Capture the cell that displays the provided text and extract its [x, y] central coordinate. 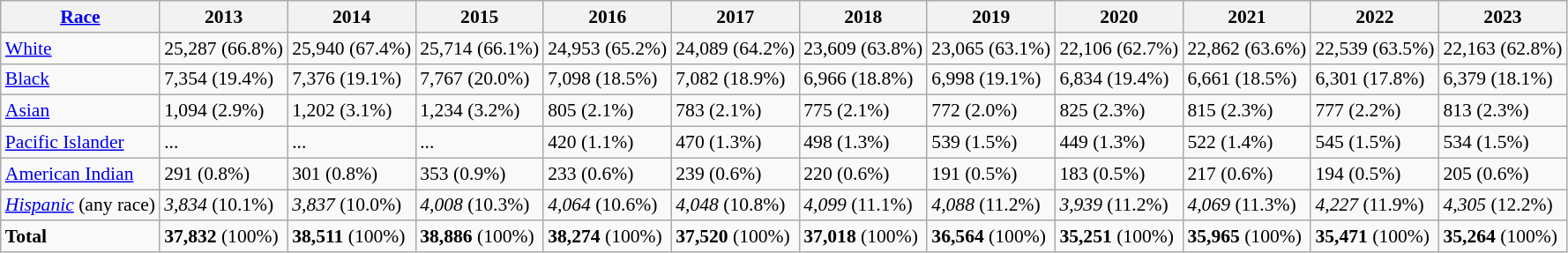
805 (2.1%) [607, 111]
183 (0.5%) [1118, 174]
25,714 (66.1%) [480, 48]
4,099 (11.1%) [862, 205]
37,520 (100%) [735, 237]
6,379 (18.1%) [1503, 79]
38,274 (100%) [607, 237]
7,098 (18.5%) [607, 79]
3,837 (10.0%) [351, 205]
38,886 (100%) [480, 237]
2018 [862, 17]
1,234 (3.2%) [480, 111]
3,939 (11.2%) [1118, 205]
6,301 (17.8%) [1374, 79]
7,376 (19.1%) [351, 79]
36,564 (100%) [991, 237]
233 (0.6%) [607, 174]
37,832 (100%) [224, 237]
35,965 (100%) [1247, 237]
301 (0.8%) [351, 174]
35,471 (100%) [1374, 237]
353 (0.9%) [480, 174]
4,069 (11.3%) [1247, 205]
420 (1.1%) [607, 143]
825 (2.3%) [1118, 111]
35,264 (100%) [1503, 237]
777 (2.2%) [1374, 111]
23,065 (63.1%) [991, 48]
217 (0.6%) [1247, 174]
35,251 (100%) [1118, 237]
470 (1.3%) [735, 143]
25,287 (66.8%) [224, 48]
6,834 (19.4%) [1118, 79]
Total [80, 237]
Asian [80, 111]
25,940 (67.4%) [351, 48]
37,018 (100%) [862, 237]
539 (1.5%) [991, 143]
Race [80, 17]
Hispanic (any race) [80, 205]
White [80, 48]
22,106 (62.7%) [1118, 48]
24,089 (64.2%) [735, 48]
4,305 (12.2%) [1503, 205]
534 (1.5%) [1503, 143]
4,064 (10.6%) [607, 205]
2019 [991, 17]
813 (2.3%) [1503, 111]
7,354 (19.4%) [224, 79]
2015 [480, 17]
Pacific Islander [80, 143]
205 (0.6%) [1503, 174]
Black [80, 79]
7,082 (18.9%) [735, 79]
22,862 (63.6%) [1247, 48]
4,227 (11.9%) [1374, 205]
2021 [1247, 17]
6,998 (19.1%) [991, 79]
191 (0.5%) [991, 174]
2016 [607, 17]
815 (2.3%) [1247, 111]
2014 [351, 17]
2020 [1118, 17]
23,609 (63.8%) [862, 48]
2013 [224, 17]
220 (0.6%) [862, 174]
775 (2.1%) [862, 111]
22,163 (62.8%) [1503, 48]
783 (2.1%) [735, 111]
498 (1.3%) [862, 143]
24,953 (65.2%) [607, 48]
545 (1.5%) [1374, 143]
22,539 (63.5%) [1374, 48]
1,094 (2.9%) [224, 111]
2022 [1374, 17]
4,048 (10.8%) [735, 205]
38,511 (100%) [351, 237]
7,767 (20.0%) [480, 79]
449 (1.3%) [1118, 143]
2017 [735, 17]
1,202 (3.1%) [351, 111]
239 (0.6%) [735, 174]
194 (0.5%) [1374, 174]
2023 [1503, 17]
4,088 (11.2%) [991, 205]
3,834 (10.1%) [224, 205]
772 (2.0%) [991, 111]
4,008 (10.3%) [480, 205]
291 (0.8%) [224, 174]
522 (1.4%) [1247, 143]
American Indian [80, 174]
6,661 (18.5%) [1247, 79]
6,966 (18.8%) [862, 79]
